Determine the (x, y) coordinate at the center of the cell enclosing the given text.  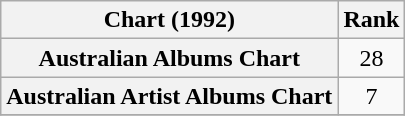
Rank (372, 20)
7 (372, 96)
Australian Artist Albums Chart (170, 96)
28 (372, 58)
Australian Albums Chart (170, 58)
Chart (1992) (170, 20)
